Extract the [X, Y] coordinate from the center of the cell holding the provided text.  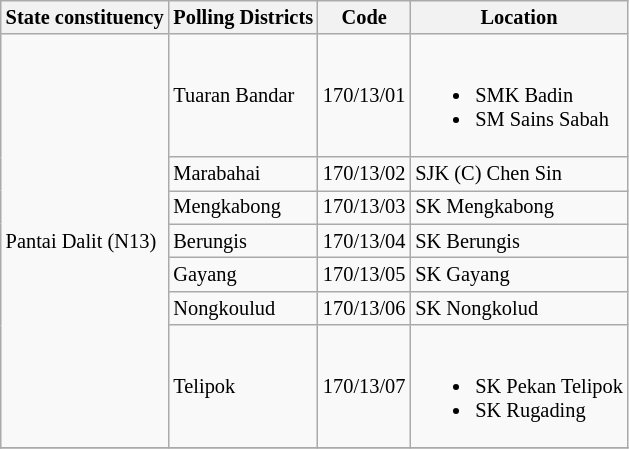
SMK BadinSM Sains Sabah [518, 95]
Pantai Dalit (N13) [85, 240]
Code [364, 17]
State constituency [85, 17]
SK Gayang [518, 274]
Location [518, 17]
Gayang [243, 274]
170/13/02 [364, 173]
SJK (C) Chen Sin [518, 173]
170/13/07 [364, 386]
SK Berungis [518, 241]
170/13/04 [364, 241]
Mengkabong [243, 207]
170/13/01 [364, 95]
170/13/05 [364, 274]
SK Pekan TelipokSK Rugading [518, 386]
170/13/03 [364, 207]
SK Mengkabong [518, 207]
170/13/06 [364, 308]
Nongkoulud [243, 308]
SK Nongkolud [518, 308]
Tuaran Bandar [243, 95]
Marabahai [243, 173]
Polling Districts [243, 17]
Berungis [243, 241]
Telipok [243, 386]
